For the text-containing cell, return its midpoint in [x, y] coordinate format. 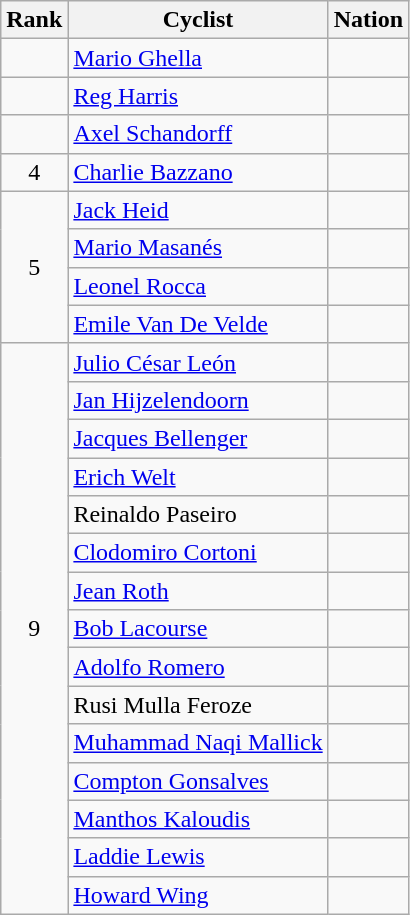
Clodomiro Cortoni [198, 553]
Nation [368, 20]
Leonel Rocca [198, 286]
Compton Gonsalves [198, 781]
Reg Harris [198, 96]
9 [34, 628]
Reinaldo Paseiro [198, 515]
Laddie Lewis [198, 857]
Jacques Bellenger [198, 438]
Rank [34, 20]
Jack Heid [198, 210]
Mario Masanés [198, 248]
4 [34, 172]
Julio César León [198, 362]
Erich Welt [198, 477]
Rusi Mulla Feroze [198, 705]
Emile Van De Velde [198, 324]
Mario Ghella [198, 58]
Jean Roth [198, 591]
Muhammad Naqi Mallick [198, 743]
Adolfo Romero [198, 667]
Howard Wing [198, 895]
Bob Lacourse [198, 629]
Axel Schandorff [198, 134]
Charlie Bazzano [198, 172]
Jan Hijzelendoorn [198, 400]
Cyclist [198, 20]
5 [34, 267]
Manthos Kaloudis [198, 819]
